Provide the (X, Y) coordinate of the cell's center where the given text is located.  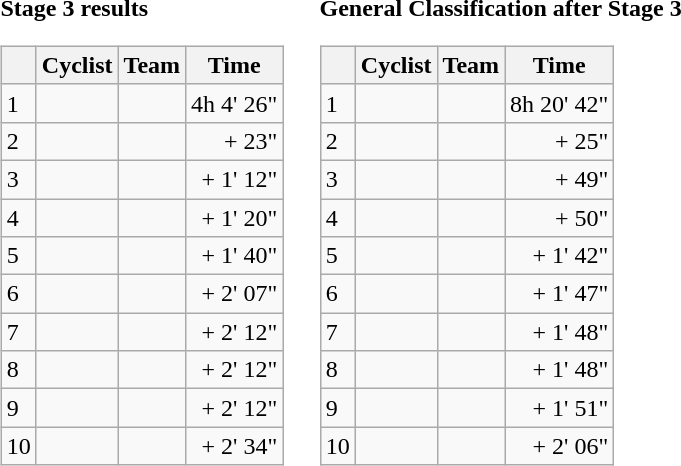
+ 1' 47" (560, 294)
+ 25" (560, 141)
8h 20' 42" (560, 103)
+ 1' 51" (560, 408)
+ 1' 12" (234, 179)
+ 23" (234, 141)
+ 2' 06" (560, 446)
+ 2' 07" (234, 294)
+ 49" (560, 179)
+ 1' 20" (234, 217)
+ 2' 34" (234, 446)
+ 1' 42" (560, 256)
+ 50" (560, 217)
+ 1' 40" (234, 256)
4h 4' 26" (234, 103)
